Detect which cell encompasses the target text, then output its (X, Y) center coordinate. 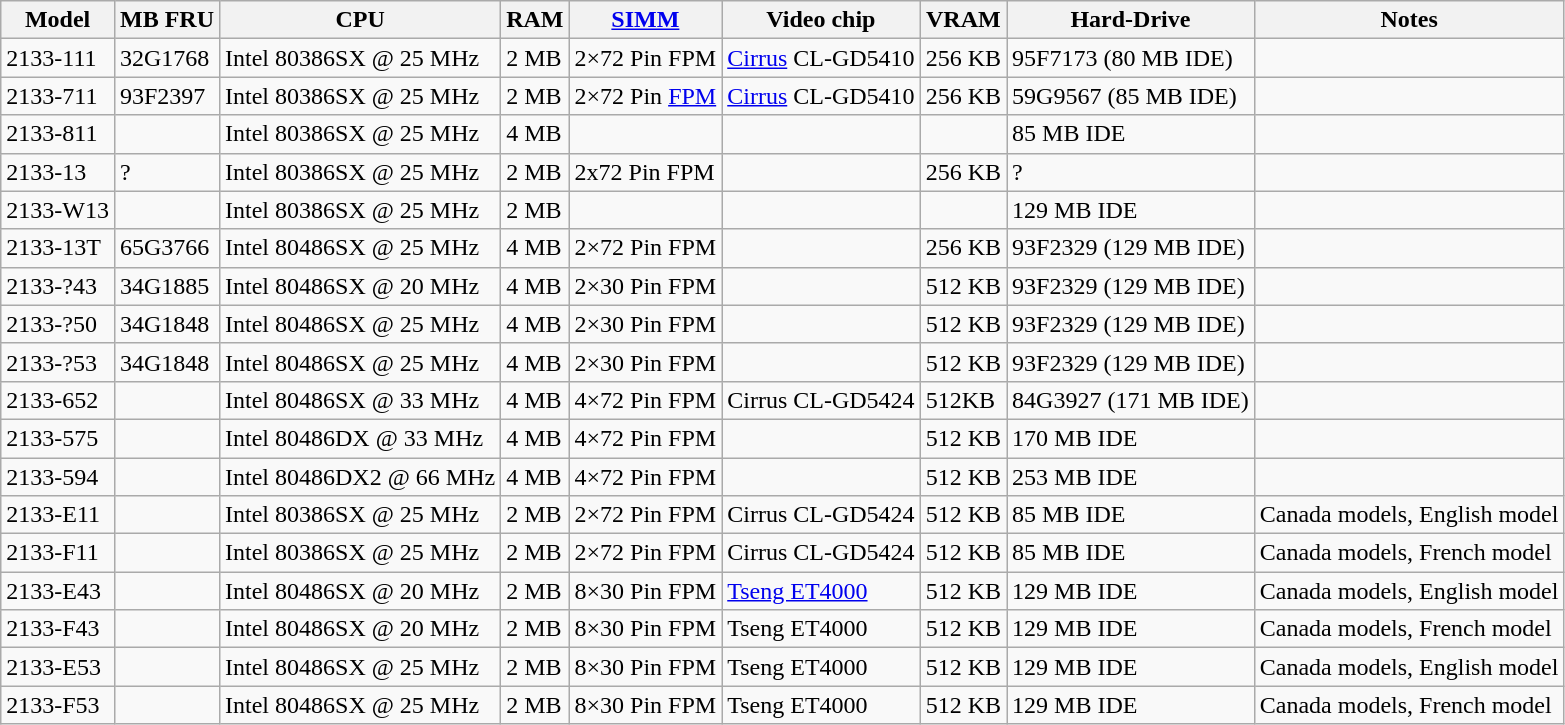
2133-?50 (58, 324)
512KB (963, 400)
59G9567 (85 MB IDE) (1131, 96)
170 MB IDE (1131, 438)
2133-594 (58, 477)
Intel 80486DX2 @ 66 MHz (360, 477)
2133-652 (58, 400)
SIMM (646, 20)
Notes (1409, 20)
Video chip (821, 20)
95F7173 (80 MB IDE) (1131, 58)
2x72 Pin FPM (646, 172)
Intel 80486DX @ 33 MHz (360, 438)
93F2397 (166, 96)
Hard-Drive (1131, 20)
65G3766 (166, 248)
2133-13 (58, 172)
32G1768 (166, 58)
2133-111 (58, 58)
2133-W13 (58, 210)
MB FRU (166, 20)
2133-?53 (58, 362)
Intel 80486SX @ 33 MHz (360, 400)
2133-575 (58, 438)
CPU (360, 20)
2133-E53 (58, 667)
84G3927 (171 MB IDE) (1131, 400)
2133-811 (58, 134)
VRAM (963, 20)
2133-711 (58, 96)
2133-?43 (58, 286)
2133-E43 (58, 591)
RAM (535, 20)
2133-F11 (58, 553)
253 MB IDE (1131, 477)
2133-F43 (58, 629)
Model (58, 20)
2133-13T (58, 248)
34G1885 (166, 286)
2133-F53 (58, 705)
2133-E11 (58, 515)
